Identify which cell holds the provided text, then report its (x, y) central coordinate. 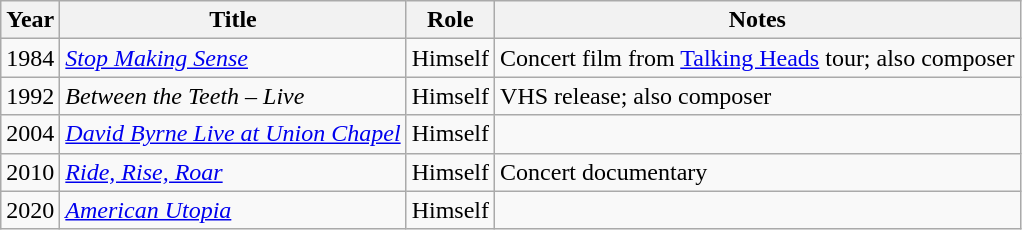
Between the Teeth – Live (233, 96)
Concert documentary (758, 172)
Role (450, 20)
American Utopia (233, 210)
1984 (30, 58)
1992 (30, 96)
Notes (758, 20)
2010 (30, 172)
2020 (30, 210)
Ride, Rise, Roar (233, 172)
Concert film from Talking Heads tour; also composer (758, 58)
Title (233, 20)
VHS release; also composer (758, 96)
Stop Making Sense (233, 58)
2004 (30, 134)
Year (30, 20)
David Byrne Live at Union Chapel (233, 134)
